Output the [x, y] coordinate of the center of the cell containing the given text.  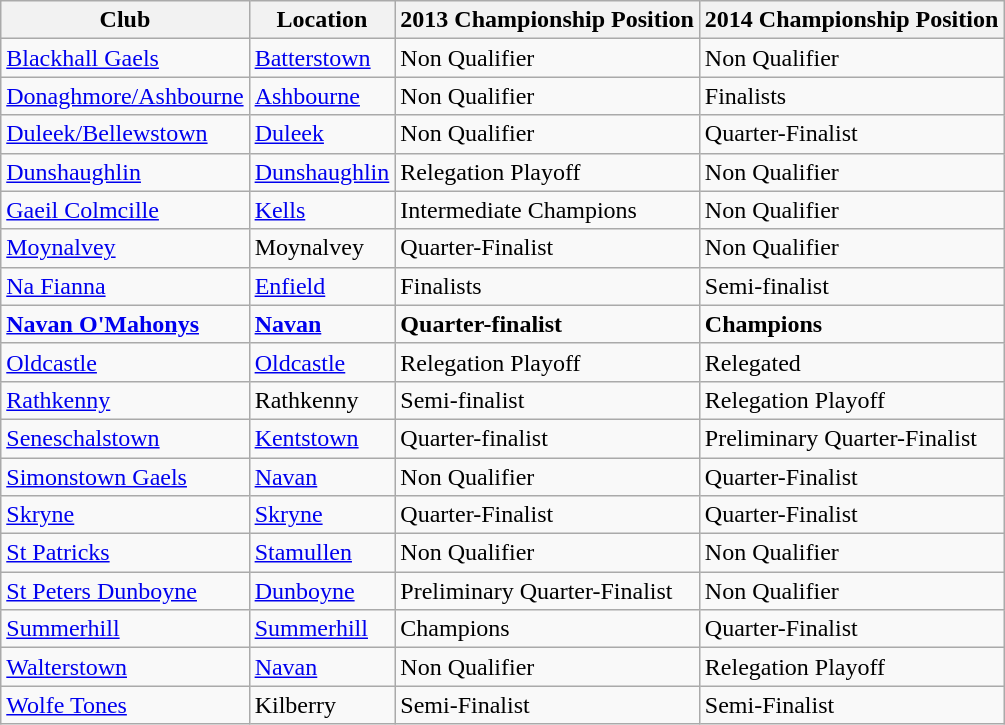
2014 Championship Position [851, 20]
Walterstown [125, 667]
Seneschalstown [125, 438]
St Patricks [125, 553]
St Peters Dunboyne [125, 591]
Location [322, 20]
Batterstown [322, 58]
Donaghmore/Ashbourne [125, 96]
Kilberry [322, 705]
Ashbourne [322, 96]
Dunboyne [322, 591]
Stamullen [322, 553]
Kells [322, 210]
Enfield [322, 286]
Na Fianna [125, 286]
2013 Championship Position [547, 20]
Duleek [322, 134]
Blackhall Gaels [125, 58]
Navan O'Mahonys [125, 324]
Simonstown Gaels [125, 477]
Wolfe Tones [125, 705]
Gaeil Colmcille [125, 210]
Kentstown [322, 438]
Intermediate Champions [547, 210]
Relegated [851, 362]
Duleek/Bellewstown [125, 134]
Club [125, 20]
